Extract the [X, Y] coordinate from the center of the cell holding the provided text.  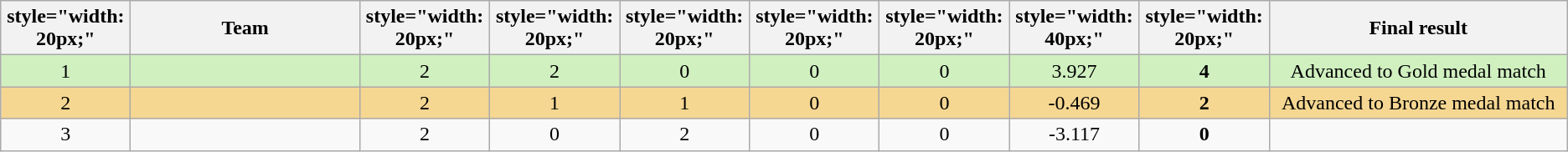
Final result [1418, 28]
Advanced to Bronze medal match [1418, 103]
style="width: 40px;" [1074, 28]
Team [245, 28]
4 [1204, 71]
-0.469 [1074, 103]
3.927 [1074, 71]
Advanced to Gold medal match [1418, 71]
-3.117 [1074, 134]
3 [65, 134]
